Return the [X, Y] coordinate for the center point of the cell that contains the specified text.  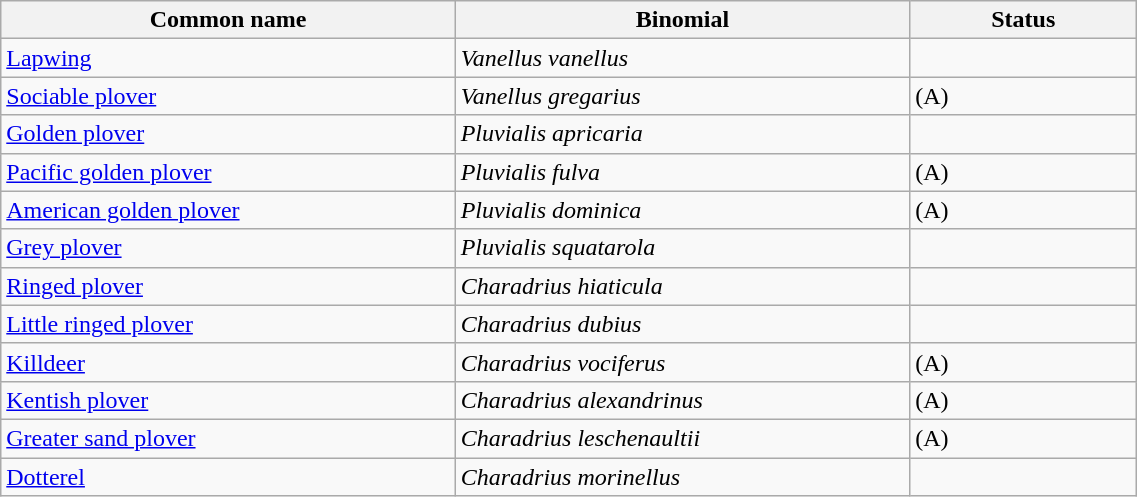
Little ringed plover [228, 324]
Killdeer [228, 362]
Vanellus gregarius [682, 96]
Charadrius alexandrinus [682, 400]
Ringed plover [228, 286]
Vanellus vanellus [682, 58]
Kentish plover [228, 400]
Pluvialis fulva [682, 172]
Sociable plover [228, 96]
Charadrius hiaticula [682, 286]
Pacific golden plover [228, 172]
Greater sand plover [228, 438]
Charadrius dubius [682, 324]
Charadrius leschenaultii [682, 438]
Status [1024, 20]
American golden plover [228, 210]
Grey plover [228, 248]
Pluvialis apricaria [682, 134]
Pluvialis dominica [682, 210]
Charadrius morinellus [682, 477]
Golden plover [228, 134]
Charadrius vociferus [682, 362]
Pluvialis squatarola [682, 248]
Common name [228, 20]
Binomial [682, 20]
Dotterel [228, 477]
Lapwing [228, 58]
